Find where the given text appears and provide that cell's center as [x, y] coordinate. 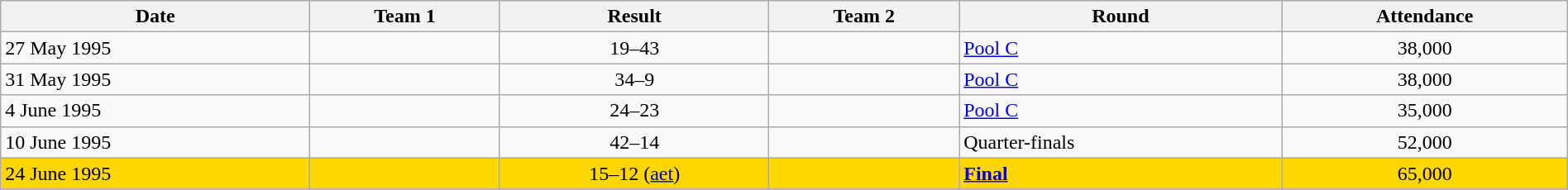
Attendance [1424, 17]
15–12 (aet) [633, 173]
Result [633, 17]
Final [1121, 173]
Quarter-finals [1121, 142]
24–23 [633, 111]
42–14 [633, 142]
27 May 1995 [155, 48]
34–9 [633, 79]
Date [155, 17]
65,000 [1424, 173]
31 May 1995 [155, 79]
Team 1 [405, 17]
52,000 [1424, 142]
10 June 1995 [155, 142]
Team 2 [864, 17]
4 June 1995 [155, 111]
24 June 1995 [155, 173]
19–43 [633, 48]
Round [1121, 17]
35,000 [1424, 111]
